Search for the cell housing the specified text and yield its [X, Y] center coordinate. 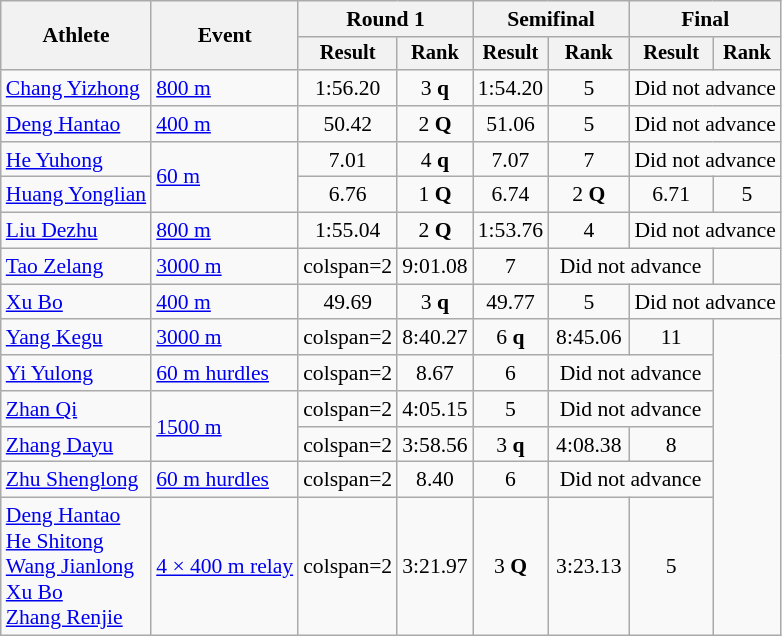
Zhu Shenglong [76, 480]
Huang Yonglian [76, 195]
Zhan Qi [76, 409]
8.67 [434, 373]
8:40.27 [434, 338]
Round 1 [386, 19]
Deng Hantao [76, 124]
Semifinal [552, 19]
1500 m [224, 426]
Athlete [76, 36]
8:45.06 [588, 338]
Xu Bo [76, 302]
Yang Kegu [76, 338]
1:55.04 [348, 231]
9:01.08 [434, 267]
1 Q [434, 195]
6.71 [670, 195]
50.42 [348, 124]
3:58.56 [434, 445]
11 [670, 338]
1:53.76 [510, 231]
Zhang Dayu [76, 445]
6 q [510, 338]
4 q [434, 160]
Final [705, 19]
3:21.97 [434, 567]
49.69 [348, 302]
51.06 [510, 124]
7.01 [348, 160]
1:56.20 [348, 88]
6.76 [348, 195]
6.74 [510, 195]
Deng HantaoHe ShitongWang JianlongXu BoZhang Renjie [76, 567]
Chang Yizhong [76, 88]
3 Q [510, 567]
49.77 [510, 302]
Yi Yulong [76, 373]
60 m [224, 178]
4 [588, 231]
4:05.15 [434, 409]
He Yuhong [76, 160]
1:54.20 [510, 88]
Tao Zelang [76, 267]
4 × 400 m relay [224, 567]
8 [670, 445]
3:23.13 [588, 567]
7.07 [510, 160]
8.40 [434, 480]
4:08.38 [588, 445]
Liu Dezhu [76, 231]
Event [224, 36]
